Capture the cell that displays the provided text and extract its (x, y) central coordinate. 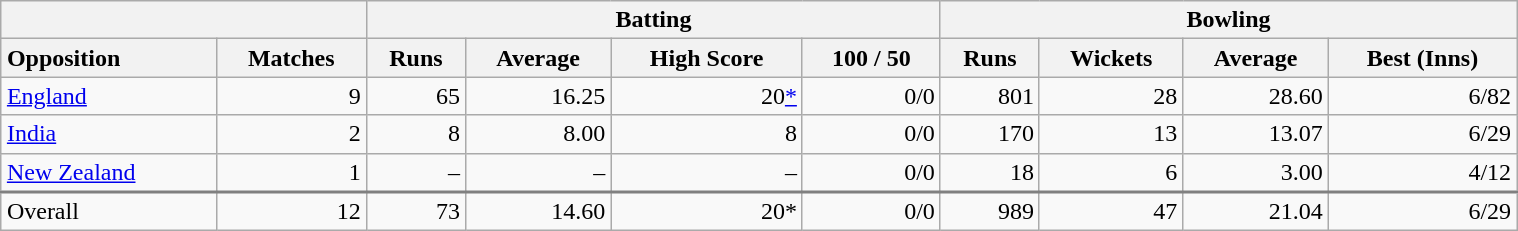
India (108, 134)
13 (1110, 134)
65 (416, 96)
Wickets (1110, 58)
73 (416, 212)
Bowling (1228, 20)
4/12 (1422, 172)
New Zealand (108, 172)
14.60 (538, 212)
2 (291, 134)
Batting (653, 20)
12 (291, 212)
28 (1110, 96)
18 (990, 172)
21.04 (1256, 212)
6 (1110, 172)
6/82 (1422, 96)
100 / 50 (871, 58)
Matches (291, 58)
13.07 (1256, 134)
170 (990, 134)
Best (Inns) (1422, 58)
England (108, 96)
801 (990, 96)
28.60 (1256, 96)
16.25 (538, 96)
47 (1110, 212)
9 (291, 96)
3.00 (1256, 172)
Opposition (108, 58)
989 (990, 212)
1 (291, 172)
Overall (108, 212)
8.00 (538, 134)
High Score (707, 58)
